Provide the (x, y) coordinate of the cell's center where the given text is located.  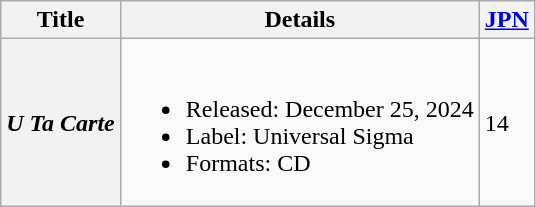
Released: December 25, 2024Label: Universal SigmaFormats: CD (300, 122)
14 (506, 122)
Title (61, 20)
JPN (506, 20)
Details (300, 20)
U Ta Carte (61, 122)
